From the cell containing the given text, extract its center point as (x, y) coordinate. 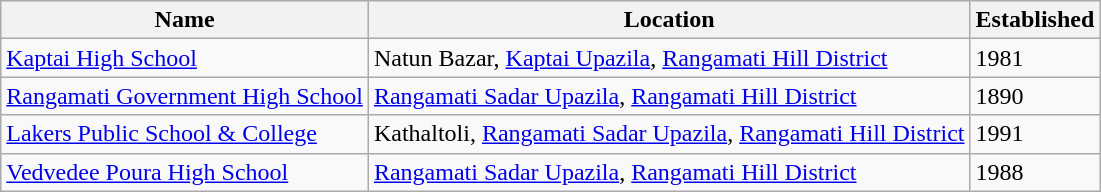
Kaptai High School (185, 58)
Name (185, 20)
Vedvedee Poura High School (185, 172)
Natun Bazar, Kaptai Upazila, Rangamati Hill District (669, 58)
Established (1035, 20)
1890 (1035, 96)
1991 (1035, 134)
Kathaltoli, Rangamati Sadar Upazila, Rangamati Hill District (669, 134)
Rangamati Government High School (185, 96)
Location (669, 20)
1981 (1035, 58)
1988 (1035, 172)
Lakers Public School & College (185, 134)
